Return [x, y] of the center of cell containing provided text 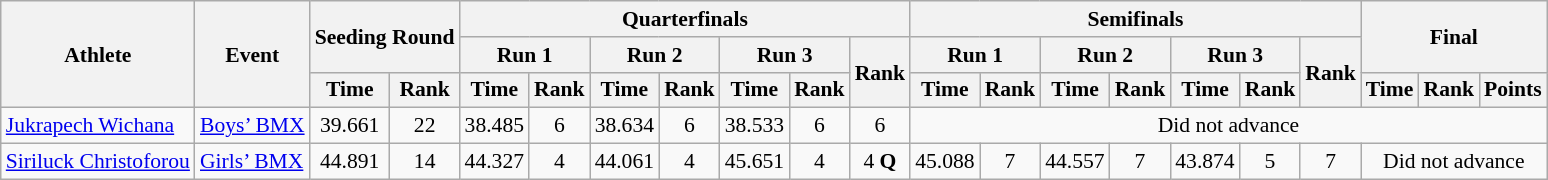
Seeding Round [385, 36]
44.891 [350, 162]
Event [252, 54]
38.634 [624, 126]
Points [1513, 90]
38.485 [494, 126]
44.061 [624, 162]
38.533 [754, 126]
Semifinals [1136, 19]
43.874 [1204, 162]
39.661 [350, 126]
Siriluck Christoforou [98, 162]
44.327 [494, 162]
Boys’ BMX [252, 126]
4 Q [880, 162]
5 [1270, 162]
Quarterfinals [686, 19]
Athlete [98, 54]
45.651 [754, 162]
14 [425, 162]
22 [425, 126]
45.088 [944, 162]
Final [1454, 36]
44.557 [1074, 162]
Jukrapech Wichana [98, 126]
Girls’ BMX [252, 162]
